Capture the cell that displays the provided text and extract its [X, Y] central coordinate. 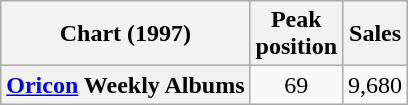
9,680 [376, 85]
69 [296, 85]
Peakposition [296, 34]
Chart (1997) [126, 34]
Sales [376, 34]
Oricon Weekly Albums [126, 85]
